Search for the cell housing the specified text and yield its (x, y) center coordinate. 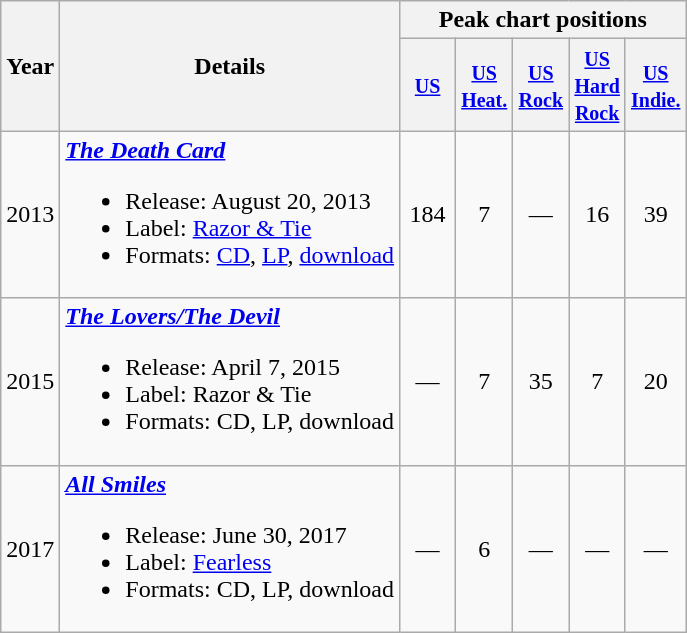
Year (30, 66)
184 (428, 214)
2017 (30, 548)
USRock (541, 85)
Peak chart positions (543, 20)
2015 (30, 382)
The Death CardRelease: August 20, 2013Label: Razor & TieFormats: CD, LP, download (230, 214)
6 (484, 548)
16 (598, 214)
US (428, 85)
39 (656, 214)
The Lovers/The DevilRelease: April 7, 2015Label: Razor & TieFormats: CD, LP, download (230, 382)
20 (656, 382)
35 (541, 382)
USIndie. (656, 85)
2013 (30, 214)
USHardRock (598, 85)
USHeat. (484, 85)
Details (230, 66)
All SmilesRelease: June 30, 2017Label: FearlessFormats: CD, LP, download (230, 548)
